Capture the cell that displays the provided text and extract its [x, y] central coordinate. 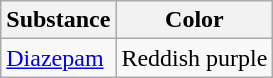
Substance [58, 20]
Diazepam [58, 58]
Reddish purple [194, 58]
Color [194, 20]
